Identify which cell holds the provided text, then report its [x, y] central coordinate. 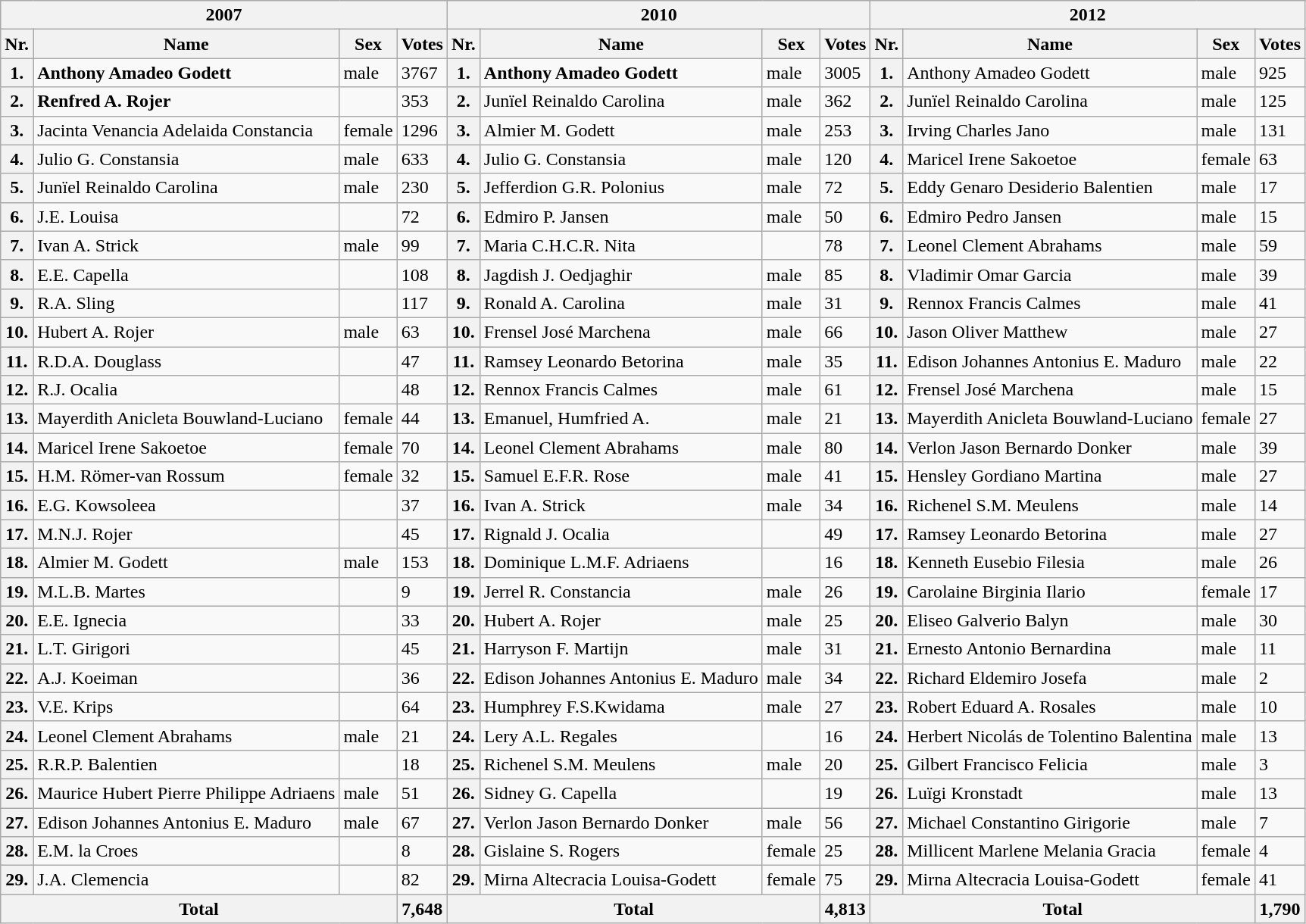
Jason Oliver Matthew [1050, 332]
66 [845, 332]
3005 [845, 73]
4 [1279, 851]
Jefferdion G.R. Polonius [621, 188]
11 [1279, 649]
H.M. Römer-van Rossum [186, 476]
Edmiro P. Jansen [621, 217]
Ernesto Antonio Bernardina [1050, 649]
Kenneth Eusebio Filesia [1050, 563]
M.N.J. Rojer [186, 534]
Edmiro Pedro Jansen [1050, 217]
30 [1279, 620]
L.T. Girigori [186, 649]
Robert Eduard A. Rosales [1050, 707]
80 [845, 448]
10 [1279, 707]
61 [845, 390]
36 [422, 678]
4,813 [845, 909]
33 [422, 620]
Vladimir Omar Garcia [1050, 274]
2012 [1088, 15]
125 [1279, 101]
Irving Charles Jano [1050, 130]
R.A. Sling [186, 303]
362 [845, 101]
R.R.P. Balentien [186, 764]
64 [422, 707]
47 [422, 361]
Gilbert Francisco Felicia [1050, 764]
18 [422, 764]
Lery A.L. Regales [621, 735]
9 [422, 592]
70 [422, 448]
253 [845, 130]
7 [1279, 822]
32 [422, 476]
131 [1279, 130]
1296 [422, 130]
2010 [658, 15]
19 [845, 793]
353 [422, 101]
117 [422, 303]
8 [422, 851]
E.E. Ignecia [186, 620]
49 [845, 534]
67 [422, 822]
56 [845, 822]
Emanuel, Humfried A. [621, 419]
75 [845, 880]
7,648 [422, 909]
Maurice Hubert Pierre Philippe Adriaens [186, 793]
Humphrey F.S.Kwidama [621, 707]
22 [1279, 361]
Jagdish J. Oedjaghir [621, 274]
99 [422, 245]
Carolaine Birginia Ilario [1050, 592]
3 [1279, 764]
Harryson F. Martijn [621, 649]
Herbert Nicolás de Tolentino Balentina [1050, 735]
Jacinta Venancia Adelaida Constancia [186, 130]
R.J. Ocalia [186, 390]
51 [422, 793]
85 [845, 274]
E.G. Kowsoleea [186, 505]
120 [845, 159]
3767 [422, 73]
37 [422, 505]
Samuel E.F.R. Rose [621, 476]
Richard Eldemiro Josefa [1050, 678]
2007 [224, 15]
14 [1279, 505]
925 [1279, 73]
78 [845, 245]
Jerrel R. Constancia [621, 592]
Ronald A. Carolina [621, 303]
Millicent Marlene Melania Gracia [1050, 851]
230 [422, 188]
Dominique L.M.F. Adriaens [621, 563]
633 [422, 159]
35 [845, 361]
Rignald J. Ocalia [621, 534]
1,790 [1279, 909]
Luïgi Kronstadt [1050, 793]
2 [1279, 678]
Hensley Gordiano Martina [1050, 476]
44 [422, 419]
82 [422, 880]
153 [422, 563]
48 [422, 390]
Maria C.H.C.R. Nita [621, 245]
59 [1279, 245]
Sidney G. Capella [621, 793]
50 [845, 217]
J.E. Louisa [186, 217]
Eliseo Galverio Balyn [1050, 620]
Michael Constantino Girigorie [1050, 822]
A.J. Koeiman [186, 678]
E.E. Capella [186, 274]
Eddy Genaro Desiderio Balentien [1050, 188]
V.E. Krips [186, 707]
M.L.B. Martes [186, 592]
108 [422, 274]
R.D.A. Douglass [186, 361]
Renfred A. Rojer [186, 101]
Gislaine S. Rogers [621, 851]
20 [845, 764]
J.A. Clemencia [186, 880]
E.M. la Croes [186, 851]
